Provide the (X, Y) coordinate of the cell's center where the given text is located.  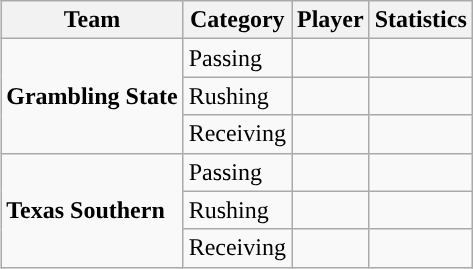
Grambling State (92, 96)
Statistics (420, 20)
Category (237, 20)
Texas Southern (92, 210)
Player (331, 20)
Team (92, 20)
